Output the (X, Y) coordinate of the center of the cell containing the given text.  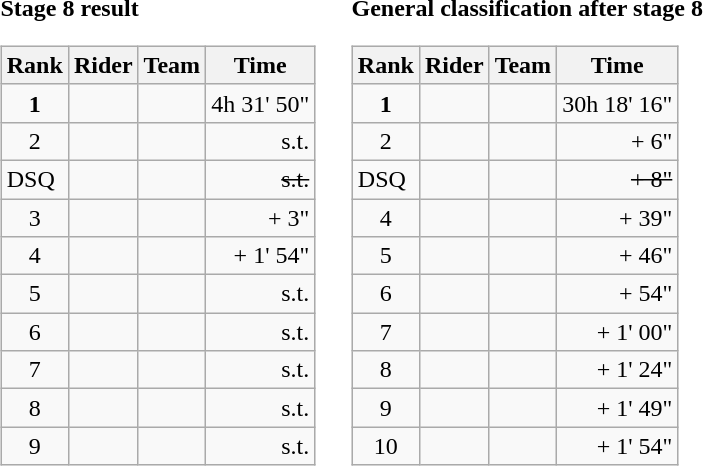
+ 39" (618, 217)
+ 8" (618, 179)
4h 31' 50" (260, 103)
+ 1' 00" (618, 332)
3 (34, 217)
+ 54" (618, 294)
+ 6" (618, 141)
+ 1' 24" (618, 370)
10 (386, 446)
+ 46" (618, 256)
+ 3" (260, 217)
+ 1' 49" (618, 408)
30h 18' 16" (618, 103)
